Pinpoint the cell where the given text exists, returning its (X, Y) midpoint coordinate. 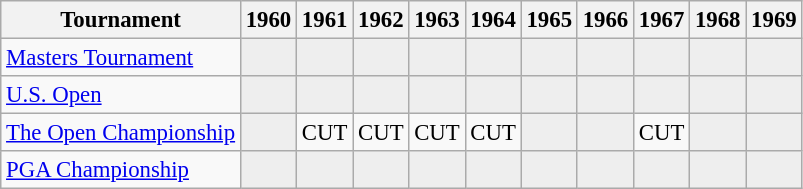
1964 (493, 20)
PGA Championship (121, 170)
1969 (774, 20)
1966 (605, 20)
1962 (381, 20)
1968 (718, 20)
1967 (661, 20)
Tournament (121, 20)
1963 (437, 20)
U.S. Open (121, 95)
The Open Championship (121, 133)
1965 (549, 20)
1961 (325, 20)
1960 (268, 20)
Masters Tournament (121, 58)
